Provide the [X, Y] coordinate of the cell's center where the given text is located.  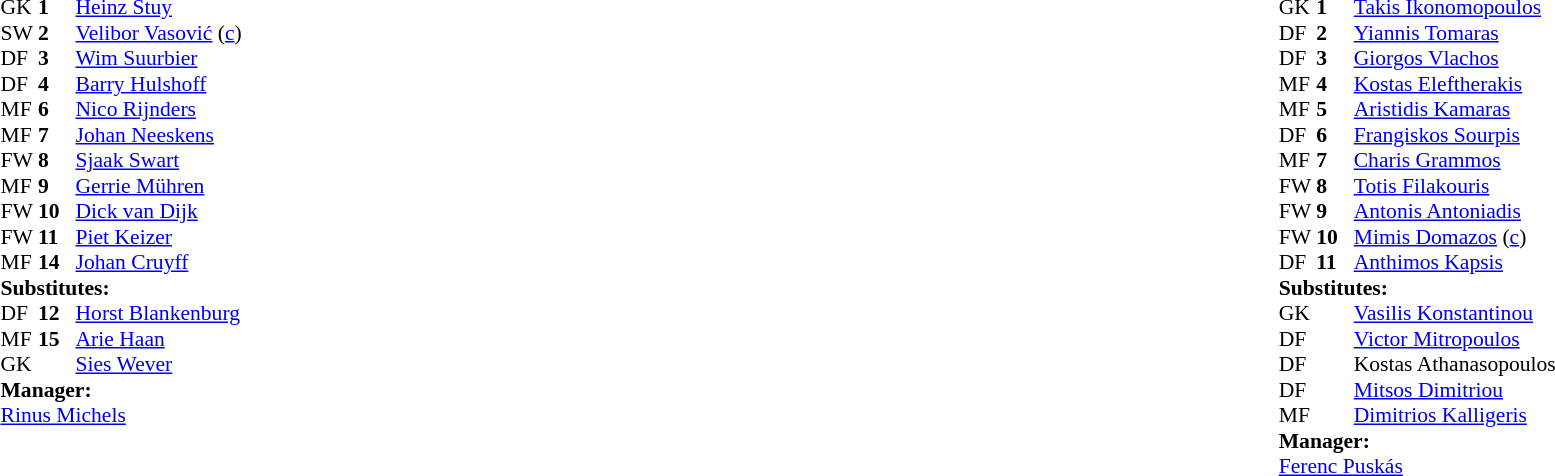
Horst Blankenburg [159, 313]
Velibor Vasović (c) [159, 33]
SW [19, 33]
Sies Wever [159, 365]
14 [57, 263]
Manager: [120, 390]
Sjaak Swart [159, 161]
Rinus Michels [120, 415]
Dick van Dijk [159, 211]
Wim Suurbier [159, 59]
Nico Rijnders [159, 109]
Johan Neeskens [159, 135]
Substitutes: [120, 288]
Piet Keizer [159, 237]
Johan Cruyff [159, 263]
Barry Hulshoff [159, 84]
Arie Haan [159, 339]
15 [57, 339]
12 [57, 313]
5 [1335, 109]
Gerrie Mühren [159, 186]
